Output the (x, y) coordinate of the center of the cell containing the given text.  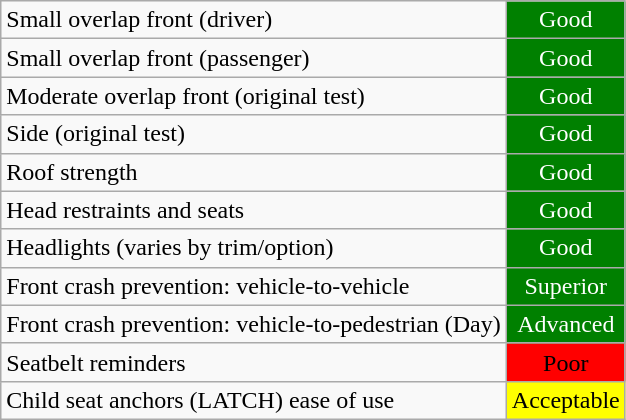
Side (original test) (254, 134)
Poor (566, 362)
Roof strength (254, 172)
Child seat anchors (LATCH) ease of use (254, 400)
Small overlap front (driver) (254, 20)
Front crash prevention: vehicle-to-pedestrian (Day) (254, 324)
Advanced (566, 324)
Seatbelt reminders (254, 362)
Head restraints and seats (254, 210)
Front crash prevention: vehicle-to-vehicle (254, 286)
Headlights (varies by trim/option) (254, 248)
Superior (566, 286)
Acceptable (566, 400)
Small overlap front (passenger) (254, 58)
Moderate overlap front (original test) (254, 96)
